Determine the (X, Y) coordinate at the center of the cell enclosing the given text.  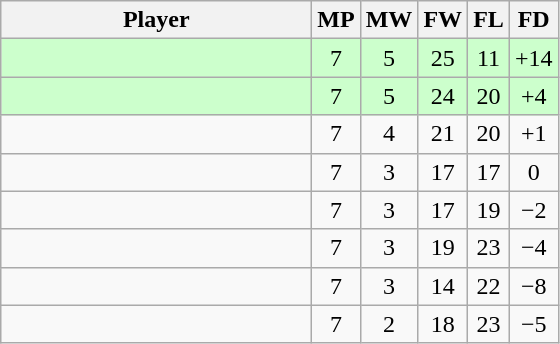
FD (534, 20)
14 (443, 286)
Player (156, 20)
+4 (534, 96)
FW (443, 20)
−2 (534, 210)
−5 (534, 324)
−4 (534, 248)
+14 (534, 58)
MW (389, 20)
4 (389, 134)
21 (443, 134)
+1 (534, 134)
11 (489, 58)
24 (443, 96)
18 (443, 324)
22 (489, 286)
−8 (534, 286)
2 (389, 324)
FL (489, 20)
MP (336, 20)
0 (534, 172)
25 (443, 58)
